Identify which cell holds the provided text, then report its [X, Y] central coordinate. 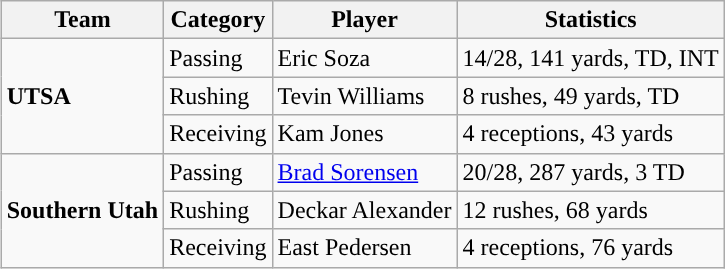
Tevin Williams [364, 96]
4 receptions, 76 yards [590, 248]
Southern Utah [82, 210]
Kam Jones [364, 134]
Category [218, 20]
12 rushes, 68 yards [590, 210]
UTSA [82, 96]
14/28, 141 yards, TD, INT [590, 58]
Deckar Alexander [364, 210]
4 receptions, 43 yards [590, 134]
Eric Soza [364, 58]
20/28, 287 yards, 3 TD [590, 172]
Brad Sorensen [364, 172]
Team [82, 20]
8 rushes, 49 yards, TD [590, 96]
Statistics [590, 20]
East Pedersen [364, 248]
Player [364, 20]
